Search for the cell housing the specified text and yield its (X, Y) center coordinate. 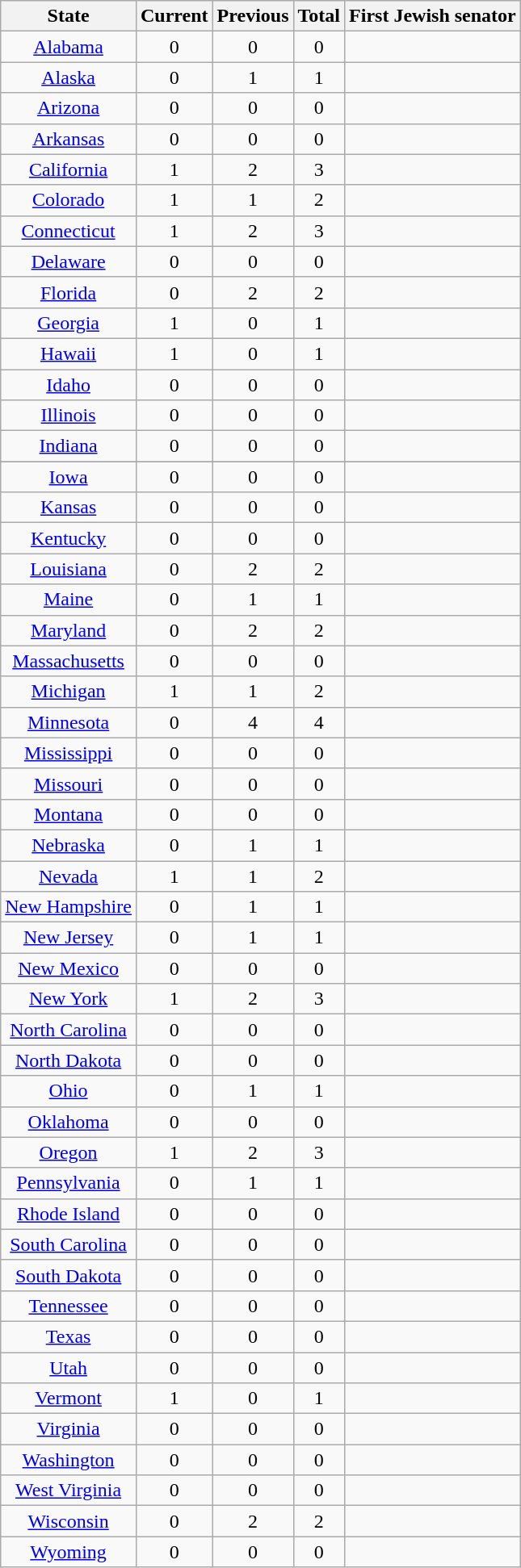
Virginia (69, 1429)
New York (69, 999)
Maryland (69, 630)
North Carolina (69, 1030)
Louisiana (69, 569)
Montana (69, 814)
Ohio (69, 1091)
Indiana (69, 446)
Mississippi (69, 753)
Georgia (69, 323)
Illinois (69, 416)
Delaware (69, 261)
West Virginia (69, 1491)
South Dakota (69, 1275)
Wyoming (69, 1552)
Connecticut (69, 231)
Pennsylvania (69, 1183)
Iowa (69, 477)
Alaska (69, 77)
Total (319, 16)
First Jewish senator (433, 16)
Missouri (69, 784)
Maine (69, 600)
Florida (69, 292)
Vermont (69, 1399)
South Carolina (69, 1244)
Nevada (69, 876)
Current (174, 16)
Michigan (69, 692)
New Jersey (69, 938)
Massachusetts (69, 661)
New Hampshire (69, 907)
Nebraska (69, 845)
California (69, 169)
Arkansas (69, 139)
Kentucky (69, 538)
Minnesota (69, 722)
Oklahoma (69, 1122)
Oregon (69, 1152)
Rhode Island (69, 1214)
New Mexico (69, 968)
Idaho (69, 385)
Arizona (69, 108)
Colorado (69, 200)
Kansas (69, 508)
Utah (69, 1368)
Washington (69, 1460)
Previous (253, 16)
Tennessee (69, 1306)
Alabama (69, 47)
Texas (69, 1336)
Hawaii (69, 353)
State (69, 16)
Wisconsin (69, 1521)
North Dakota (69, 1060)
